Identify which cell holds the provided text, then report its (x, y) central coordinate. 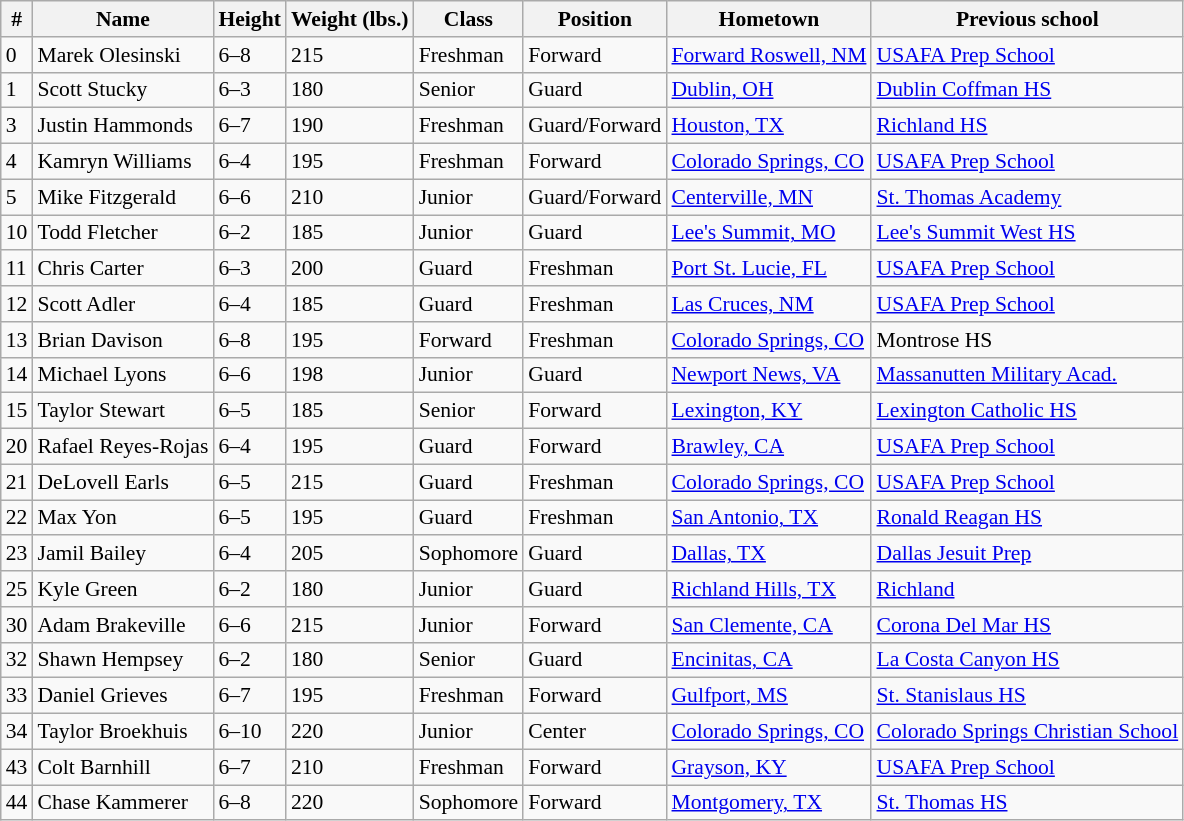
Dublin, OH (768, 90)
Jamil Bailey (122, 554)
Centerville, MN (768, 197)
Dublin Coffman HS (1027, 90)
Kamryn Williams (122, 162)
Montgomery, TX (768, 803)
Taylor Broekhuis (122, 732)
Center (594, 732)
Marek Olesinski (122, 55)
Port St. Lucie, FL (768, 269)
10 (17, 233)
11 (17, 269)
1 (17, 90)
Dallas, TX (768, 554)
Richland (1027, 589)
Scott Stucky (122, 90)
Richland Hills, TX (768, 589)
34 (17, 732)
20 (17, 447)
St. Thomas HS (1027, 803)
San Clemente, CA (768, 625)
6–10 (249, 732)
22 (17, 518)
Grayson, KY (768, 767)
San Antonio, TX (768, 518)
Brawley, CA (768, 447)
La Costa Canyon HS (1027, 660)
Scott Adler (122, 304)
4 (17, 162)
# (17, 19)
23 (17, 554)
Adam Brakeville (122, 625)
198 (350, 375)
Kyle Green (122, 589)
Lee's Summit, MO (768, 233)
205 (350, 554)
Corona Del Mar HS (1027, 625)
Chase Kammerer (122, 803)
Class (469, 19)
Rafael Reyes-Rojas (122, 447)
Daniel Grieves (122, 696)
Weight (lbs.) (350, 19)
Justin Hammonds (122, 126)
Height (249, 19)
Dallas Jesuit Prep (1027, 554)
Max Yon (122, 518)
3 (17, 126)
Newport News, VA (768, 375)
DeLovell Earls (122, 482)
14 (17, 375)
43 (17, 767)
Mike Fitzgerald (122, 197)
Montrose HS (1027, 340)
Chris Carter (122, 269)
Gulfport, MS (768, 696)
Forward Roswell, NM (768, 55)
Ronald Reagan HS (1027, 518)
Colt Barnhill (122, 767)
0 (17, 55)
Brian Davison (122, 340)
Todd Fletcher (122, 233)
Previous school (1027, 19)
Michael Lyons (122, 375)
200 (350, 269)
Las Cruces, NM (768, 304)
Lee's Summit West HS (1027, 233)
Shawn Hempsey (122, 660)
Name (122, 19)
44 (17, 803)
30 (17, 625)
Taylor Stewart (122, 411)
12 (17, 304)
Encinitas, CA (768, 660)
Colorado Springs Christian School (1027, 732)
33 (17, 696)
15 (17, 411)
St. Stanislaus HS (1027, 696)
21 (17, 482)
Lexington, KY (768, 411)
5 (17, 197)
25 (17, 589)
St. Thomas Academy (1027, 197)
190 (350, 126)
Massanutten Military Acad. (1027, 375)
32 (17, 660)
Hometown (768, 19)
Richland HS (1027, 126)
13 (17, 340)
Lexington Catholic HS (1027, 411)
Position (594, 19)
Houston, TX (768, 126)
